Locate the cell with the specified text and output its (x, y) center coordinate. 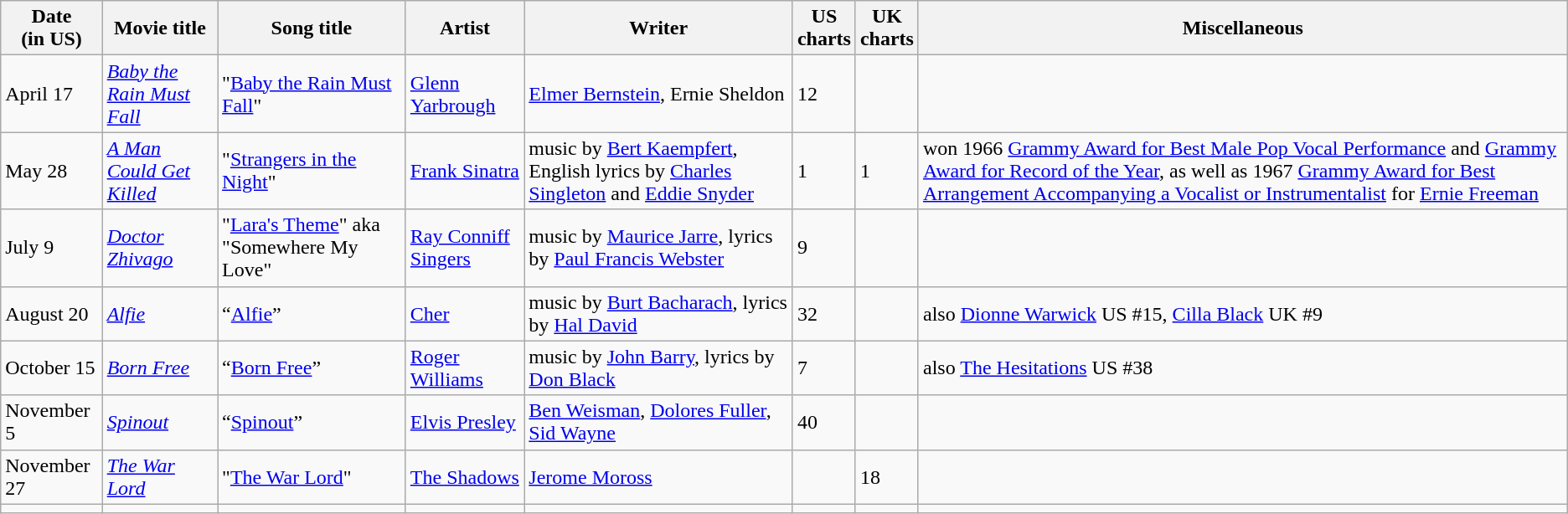
music by John Barry, lyrics by Don Black (658, 368)
Miscellaneous (1243, 28)
9 (824, 248)
Frank Sinatra (464, 171)
"Baby the Rain Must Fall" (312, 94)
August 20 (52, 313)
“Born Free” (312, 368)
Writer (658, 28)
Ray Conniff Singers (464, 248)
"Strangers in the Night" (312, 171)
music by Bert Kaempfert, English lyrics by Charles Singleton and Eddie Snyder (658, 171)
The War Lord (159, 477)
Date(in US) (52, 28)
“Alfie” (312, 313)
November 27 (52, 477)
Doctor Zhivago (159, 248)
Elvis Presley (464, 422)
Artist (464, 28)
Cher (464, 313)
A Man Could Get Killed (159, 171)
May 28 (52, 171)
40 (824, 422)
Alfie (159, 313)
UKcharts (886, 28)
Movie title (159, 28)
also Dionne Warwick US #15, Cilla Black UK #9 (1243, 313)
April 17 (52, 94)
7 (824, 368)
Roger Williams (464, 368)
Jerome Moross (658, 477)
Spinout (159, 422)
The Shadows (464, 477)
November 5 (52, 422)
Baby the Rain Must Fall (159, 94)
"Lara's Theme" aka "Somewhere My Love" (312, 248)
Song title (312, 28)
18 (886, 477)
music by Maurice Jarre, lyrics by Paul Francis Webster (658, 248)
Born Free (159, 368)
Ben Weisman, Dolores Fuller, Sid Wayne (658, 422)
32 (824, 313)
Glenn Yarbrough (464, 94)
July 9 (52, 248)
also The Hesitations US #38 (1243, 368)
"The War Lord" (312, 477)
“Spinout” (312, 422)
music by Burt Bacharach, lyrics by Hal David (658, 313)
Elmer Bernstein, Ernie Sheldon (658, 94)
October 15 (52, 368)
US charts (824, 28)
12 (824, 94)
